Locate the cell with the specified text and output its (x, y) center coordinate. 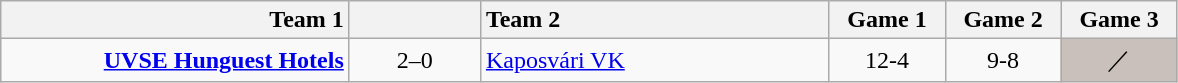
12-4 (887, 60)
Game 3 (1119, 20)
UVSE Hunguest Hotels (176, 60)
Team 2 (654, 20)
Team 1 (176, 20)
Kaposvári VK (654, 60)
9-8 (1003, 60)
／ (1119, 60)
Game 1 (887, 20)
Game 2 (1003, 20)
2–0 (414, 60)
